Capture the cell that displays the provided text and extract its [X, Y] central coordinate. 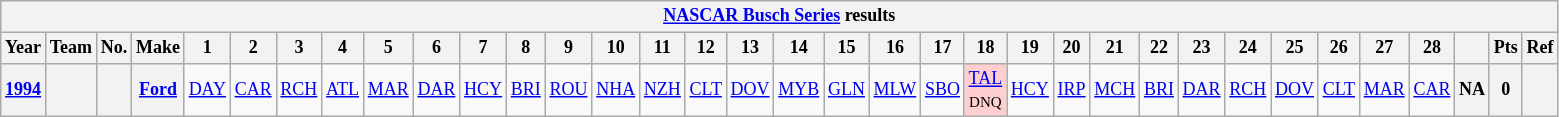
11 [663, 48]
21 [1115, 48]
27 [1384, 48]
7 [484, 48]
18 [985, 48]
MCH [1115, 90]
10 [616, 48]
26 [1338, 48]
Ref [1540, 48]
13 [750, 48]
NASCAR Busch Series results [780, 16]
3 [299, 48]
5 [388, 48]
NHA [616, 90]
22 [1160, 48]
Ford [158, 90]
19 [1030, 48]
2 [253, 48]
Make [158, 48]
15 [847, 48]
17 [943, 48]
16 [894, 48]
Team [70, 48]
Year [24, 48]
20 [1072, 48]
MLW [894, 90]
ATL [343, 90]
MYB [799, 90]
Pts [1506, 48]
ROU [568, 90]
25 [1295, 48]
TALDNQ [985, 90]
23 [1202, 48]
NZH [663, 90]
12 [706, 48]
1994 [24, 90]
4 [343, 48]
GLN [847, 90]
6 [436, 48]
8 [526, 48]
0 [1506, 90]
NA [1472, 90]
1 [207, 48]
9 [568, 48]
24 [1248, 48]
No. [114, 48]
IRP [1072, 90]
28 [1432, 48]
SBO [943, 90]
DAY [207, 90]
14 [799, 48]
